Output the (X, Y) coordinate of the center of the cell containing the given text.  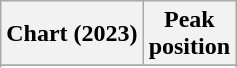
Chart (2023) (72, 34)
Peakposition (189, 34)
